Find where the given text appears and provide that cell's center as (X, Y) coordinate. 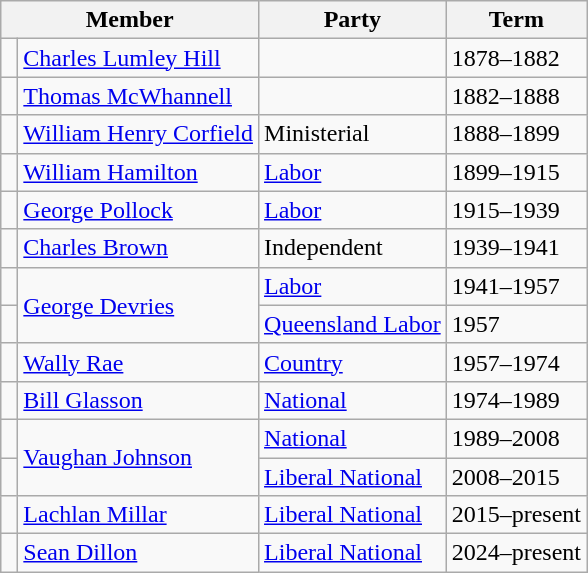
Bill Glasson (138, 400)
Charles Lumley Hill (138, 58)
1888–1899 (516, 134)
Member (130, 20)
William Henry Corfield (138, 134)
2024–present (516, 553)
1899–1915 (516, 172)
Wally Rae (138, 362)
1882–1888 (516, 96)
Sean Dillon (138, 553)
George Pollock (138, 210)
1957 (516, 324)
1915–1939 (516, 210)
William Hamilton (138, 172)
Country (353, 362)
1941–1957 (516, 286)
Ministerial (353, 134)
Charles Brown (138, 248)
1957–1974 (516, 362)
Vaughan Johnson (138, 457)
1939–1941 (516, 248)
Party (353, 20)
George Devries (138, 305)
2008–2015 (516, 477)
1974–1989 (516, 400)
Lachlan Millar (138, 515)
Queensland Labor (353, 324)
Thomas McWhannell (138, 96)
1878–1882 (516, 58)
Independent (353, 248)
1989–2008 (516, 438)
2015–present (516, 515)
Term (516, 20)
